Capture the cell that displays the provided text and extract its (X, Y) central coordinate. 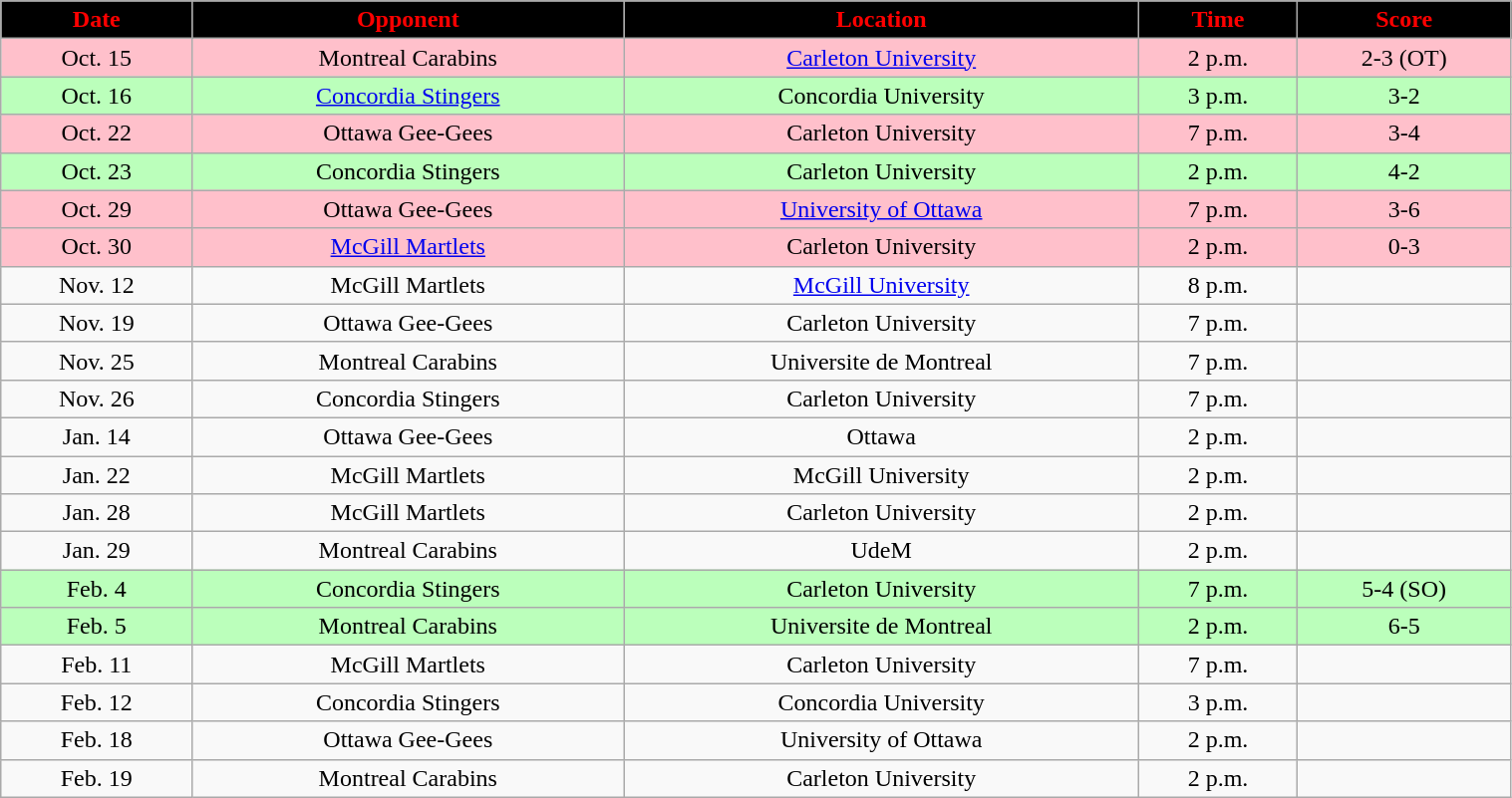
3-4 (1403, 133)
Jan. 28 (97, 513)
Oct. 29 (97, 209)
Location (881, 20)
Jan. 14 (97, 436)
Feb. 11 (97, 665)
6-5 (1403, 627)
4-2 (1403, 171)
Jan. 29 (97, 551)
Oct. 15 (97, 58)
Oct. 23 (97, 171)
Feb. 19 (97, 778)
2-3 (OT) (1403, 58)
Feb. 5 (97, 627)
8 p.m. (1218, 285)
Nov. 26 (97, 399)
3-6 (1403, 209)
Score (1403, 20)
Ottawa (881, 436)
Date (97, 20)
Nov. 19 (97, 323)
Feb. 12 (97, 702)
Oct. 30 (97, 247)
Oct. 16 (97, 96)
Nov. 12 (97, 285)
UdeM (881, 551)
5-4 (SO) (1403, 589)
Jan. 22 (97, 475)
Time (1218, 20)
Oct. 22 (97, 133)
0-3 (1403, 247)
Feb. 4 (97, 589)
Nov. 25 (97, 361)
Feb. 18 (97, 740)
3-2 (1403, 96)
Opponent (409, 20)
